Identify which cell holds the provided text, then report its (x, y) central coordinate. 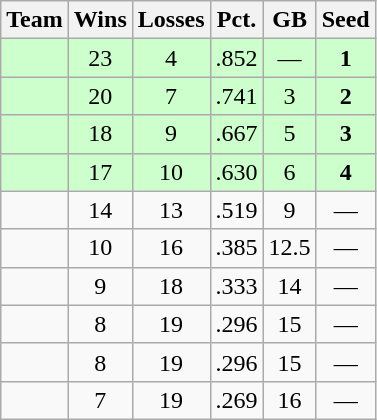
GB (290, 20)
5 (290, 134)
.630 (236, 172)
Pct. (236, 20)
13 (171, 210)
.333 (236, 286)
20 (100, 96)
2 (346, 96)
Losses (171, 20)
12.5 (290, 248)
.667 (236, 134)
.269 (236, 400)
Team (35, 20)
6 (290, 172)
Seed (346, 20)
23 (100, 58)
.741 (236, 96)
.852 (236, 58)
1 (346, 58)
Wins (100, 20)
.385 (236, 248)
17 (100, 172)
.519 (236, 210)
